Capture the cell that displays the provided text and extract its (x, y) central coordinate. 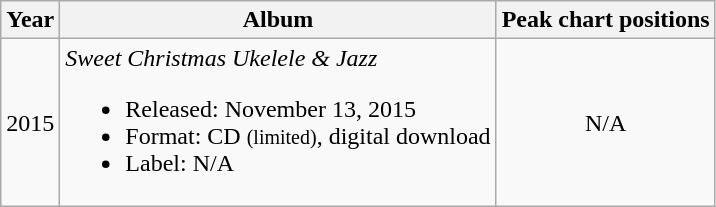
N/A (606, 122)
Sweet Christmas Ukelele & JazzReleased: November 13, 2015Format: CD (limited), digital downloadLabel: N/A (278, 122)
2015 (30, 122)
Year (30, 20)
Album (278, 20)
Peak chart positions (606, 20)
